Search for the cell housing the specified text and yield its (x, y) center coordinate. 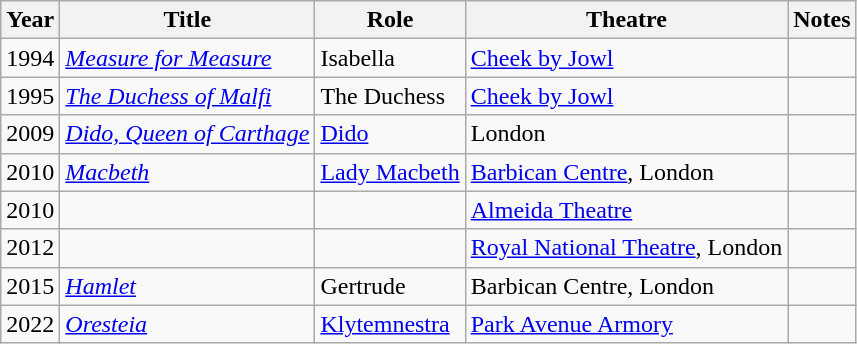
Year (30, 20)
Lady Macbeth (390, 172)
2009 (30, 134)
2012 (30, 248)
Notes (822, 20)
1995 (30, 96)
Almeida Theatre (626, 210)
Dido (390, 134)
Isabella (390, 58)
Measure for Measure (188, 58)
London (626, 134)
1994 (30, 58)
Macbeth (188, 172)
2022 (30, 324)
Park Avenue Armory (626, 324)
Dido, Queen of Carthage (188, 134)
Oresteia (188, 324)
Klytemnestra (390, 324)
Gertrude (390, 286)
Hamlet (188, 286)
Role (390, 20)
Royal National Theatre, London (626, 248)
The Duchess of Malfi (188, 96)
The Duchess (390, 96)
Title (188, 20)
2015 (30, 286)
Theatre (626, 20)
